Find where the given text appears and provide that cell's center as (X, Y) coordinate. 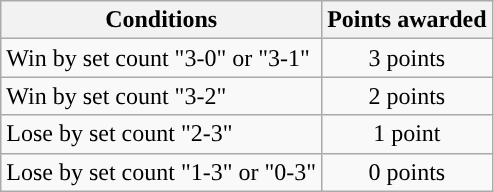
Lose by set count "1-3" or "0-3" (162, 172)
2 points (407, 96)
0 points (407, 172)
Win by set count "3-2" (162, 96)
Win by set count "3-0" or "3-1" (162, 58)
3 points (407, 58)
Conditions (162, 20)
Lose by set count "2-3" (162, 134)
Points awarded (407, 20)
1 point (407, 134)
